Identify which cell holds the provided text, then report its [X, Y] central coordinate. 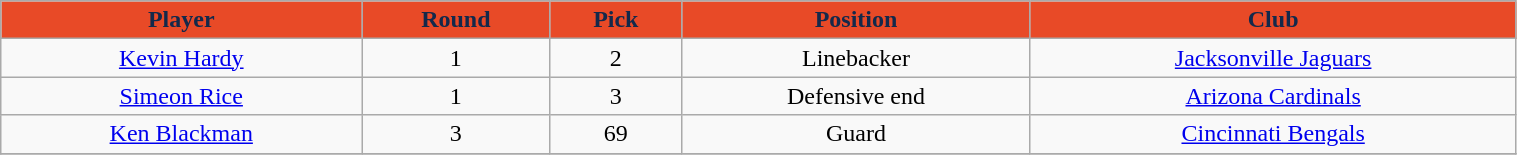
Position [856, 20]
Jacksonville Jaguars [1273, 58]
Simeon Rice [182, 96]
Kevin Hardy [182, 58]
Defensive end [856, 96]
Guard [856, 134]
Pick [616, 20]
Ken Blackman [182, 134]
Cincinnati Bengals [1273, 134]
2 [616, 58]
Round [456, 20]
Club [1273, 20]
Player [182, 20]
Arizona Cardinals [1273, 96]
69 [616, 134]
Linebacker [856, 58]
